Output the [X, Y] coordinate of the center of the cell containing the given text.  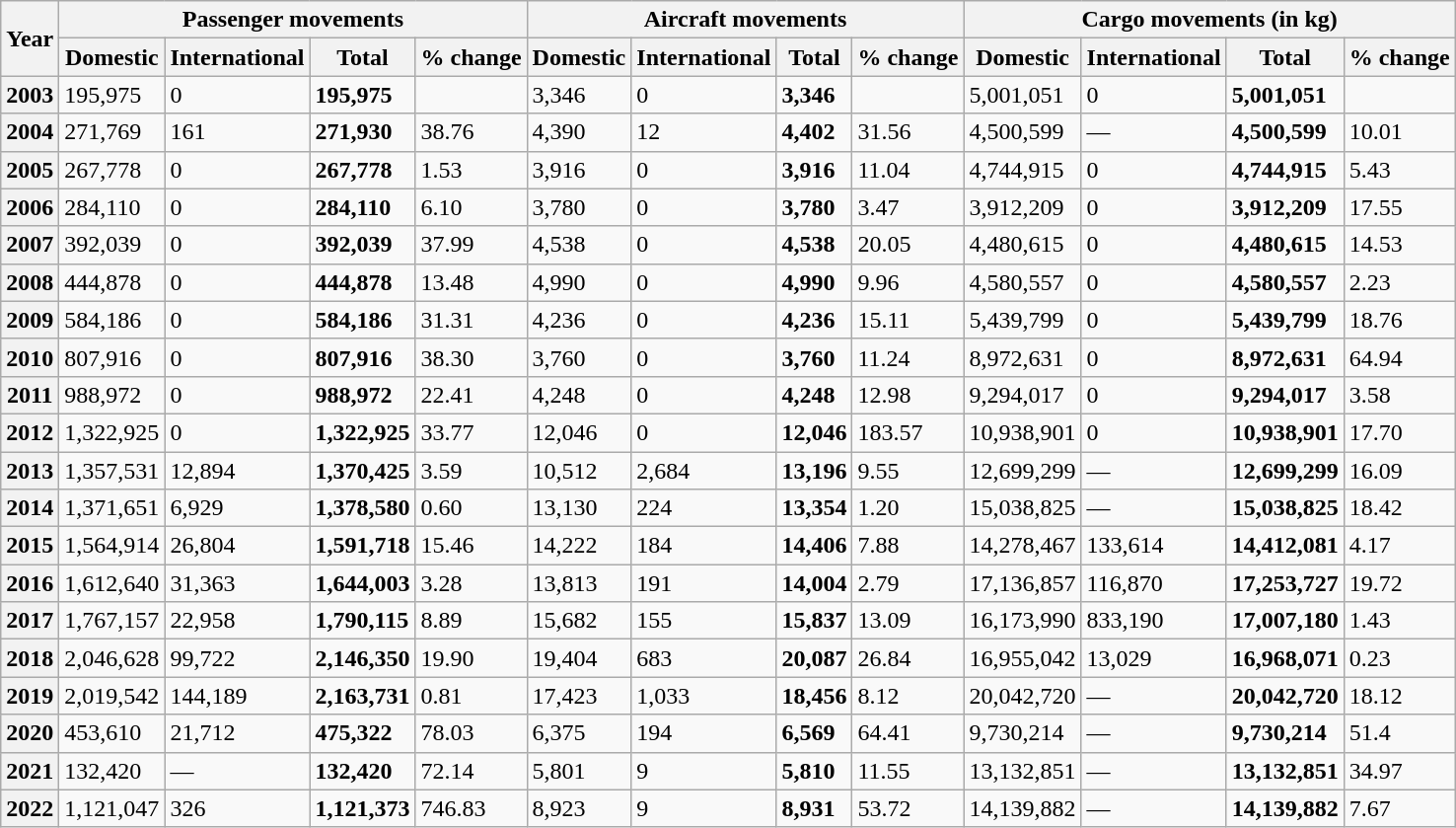
37.99 [472, 245]
13,813 [579, 583]
2.23 [1399, 282]
19,404 [579, 658]
326 [237, 808]
53.72 [908, 808]
3.28 [472, 583]
8.89 [472, 621]
1,644,003 [363, 583]
1,371,651 [112, 508]
26.84 [908, 658]
Cargo movements (in kg) [1209, 20]
2004 [30, 132]
5,801 [579, 771]
19.90 [472, 658]
2019 [30, 696]
2016 [30, 583]
15.11 [908, 320]
38.76 [472, 132]
1,378,580 [363, 508]
2009 [30, 320]
5,810 [815, 771]
191 [704, 583]
20,087 [815, 658]
18.76 [1399, 320]
2,163,731 [363, 696]
1,564,914 [112, 546]
13.09 [908, 621]
64.94 [1399, 357]
8,923 [579, 808]
18.12 [1399, 696]
1,767,157 [112, 621]
18,456 [815, 696]
13,196 [815, 471]
2,019,542 [112, 696]
1.20 [908, 508]
475,322 [363, 733]
20.05 [908, 245]
2006 [30, 207]
1,033 [704, 696]
833,190 [1154, 621]
184 [704, 546]
22.41 [472, 395]
99,722 [237, 658]
2018 [30, 658]
2014 [30, 508]
51.4 [1399, 733]
6,375 [579, 733]
15.46 [472, 546]
9.96 [908, 282]
78.03 [472, 733]
17,423 [579, 696]
1,121,373 [363, 808]
16.09 [1399, 471]
1.43 [1399, 621]
11.24 [908, 357]
Year [30, 38]
453,610 [112, 733]
26,804 [237, 546]
8,931 [815, 808]
194 [704, 733]
16,955,042 [1022, 658]
2,146,350 [363, 658]
2.79 [908, 583]
1,121,047 [112, 808]
10,512 [579, 471]
224 [704, 508]
15,837 [815, 621]
2013 [30, 471]
2,684 [704, 471]
0.60 [472, 508]
14,278,467 [1022, 546]
34.97 [1399, 771]
2007 [30, 245]
16,173,990 [1022, 621]
133,614 [1154, 546]
14,406 [815, 546]
4,402 [815, 132]
0.23 [1399, 658]
14,412,081 [1284, 546]
31,363 [237, 583]
3.58 [1399, 395]
0.81 [472, 696]
17,253,727 [1284, 583]
8.12 [908, 696]
1.53 [472, 170]
271,769 [112, 132]
12.98 [908, 395]
19.72 [1399, 583]
21,712 [237, 733]
1,357,531 [112, 471]
4,390 [579, 132]
2022 [30, 808]
16,968,071 [1284, 658]
Passenger movements [293, 20]
2008 [30, 282]
6,929 [237, 508]
2017 [30, 621]
17.55 [1399, 207]
14.53 [1399, 245]
11.55 [908, 771]
161 [237, 132]
2020 [30, 733]
116,870 [1154, 583]
4.17 [1399, 546]
17,136,857 [1022, 583]
10.01 [1399, 132]
31.31 [472, 320]
17,007,180 [1284, 621]
15,682 [579, 621]
12,894 [237, 471]
33.77 [472, 432]
22,958 [237, 621]
271,930 [363, 132]
9.55 [908, 471]
6,569 [815, 733]
7.67 [1399, 808]
1,591,718 [363, 546]
64.41 [908, 733]
2003 [30, 95]
11.04 [908, 170]
31.56 [908, 132]
1,370,425 [363, 471]
5.43 [1399, 170]
38.30 [472, 357]
683 [704, 658]
18.42 [1399, 508]
14,222 [579, 546]
144,189 [237, 696]
183.57 [908, 432]
14,004 [815, 583]
1,790,115 [363, 621]
2011 [30, 395]
13.48 [472, 282]
Aircraft movements [746, 20]
13,130 [579, 508]
7.88 [908, 546]
3.59 [472, 471]
2021 [30, 771]
3.47 [908, 207]
155 [704, 621]
1,612,640 [112, 583]
2005 [30, 170]
746.83 [472, 808]
2010 [30, 357]
2015 [30, 546]
12 [704, 132]
6.10 [472, 207]
17.70 [1399, 432]
2,046,628 [112, 658]
13,354 [815, 508]
72.14 [472, 771]
2012 [30, 432]
13,029 [1154, 658]
